For the text-containing cell, return its midpoint in [X, Y] coordinate format. 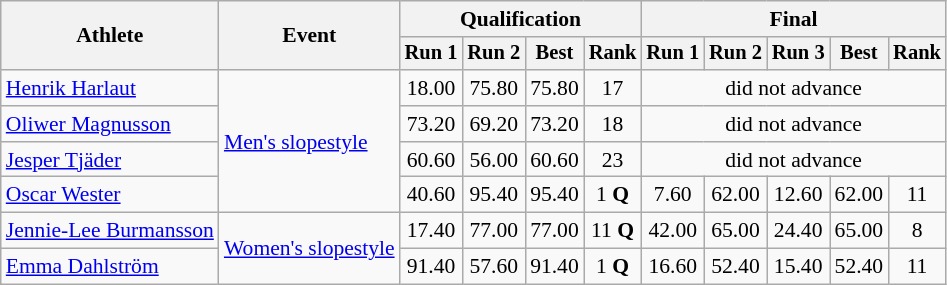
Men's slopestyle [310, 141]
11 Q [613, 231]
12.60 [798, 195]
40.60 [432, 195]
42.00 [672, 231]
Run 3 [798, 54]
Final [793, 19]
Jesper Tjäder [110, 160]
17.40 [432, 231]
24.40 [798, 231]
Jennie-Lee Burmansson [110, 231]
16.60 [672, 267]
17 [613, 88]
69.20 [494, 124]
Qualification [521, 19]
Henrik Harlaut [110, 88]
56.00 [494, 160]
Oliwer Magnusson [110, 124]
Women's slopestyle [310, 248]
23 [613, 160]
8 [917, 231]
18.00 [432, 88]
57.60 [494, 267]
Athlete [110, 36]
15.40 [798, 267]
Event [310, 36]
Emma Dahlström [110, 267]
18 [613, 124]
Oscar Wester [110, 195]
7.60 [672, 195]
